Locate the cell with the specified text and output its (X, Y) center coordinate. 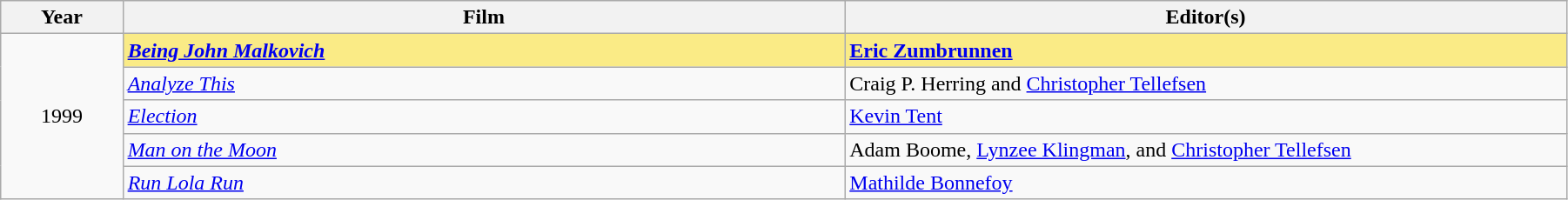
1999 (62, 117)
Craig P. Herring and Christopher Tellefsen (1206, 83)
Mathilde Bonnefoy (1206, 183)
Analyze This (484, 83)
Kevin Tent (1206, 117)
Run Lola Run (484, 183)
Being John Malkovich (484, 50)
Adam Boome, Lynzee Klingman, and Christopher Tellefsen (1206, 150)
Eric Zumbrunnen (1206, 50)
Election (484, 117)
Man on the Moon (484, 150)
Editor(s) (1206, 17)
Year (62, 17)
Film (484, 17)
